For the text-containing cell, return its midpoint in (x, y) coordinate format. 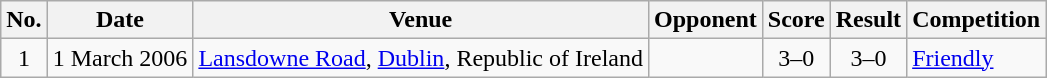
Date (120, 20)
Lansdowne Road, Dublin, Republic of Ireland (421, 58)
No. (24, 20)
Score (796, 20)
Opponent (706, 20)
Competition (976, 20)
Friendly (976, 58)
1 March 2006 (120, 58)
Venue (421, 20)
1 (24, 58)
Result (868, 20)
